Capture the cell that displays the provided text and extract its (X, Y) central coordinate. 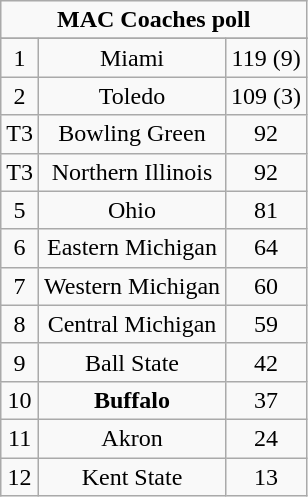
Kent State (132, 477)
60 (266, 286)
Bowling Green (132, 134)
9 (20, 362)
119 (9) (266, 58)
6 (20, 248)
Miami (132, 58)
Western Michigan (132, 286)
5 (20, 210)
37 (266, 400)
2 (20, 96)
13 (266, 477)
Central Michigan (132, 324)
81 (266, 210)
Northern Illinois (132, 172)
8 (20, 324)
10 (20, 400)
Ball State (132, 362)
42 (266, 362)
Ohio (132, 210)
12 (20, 477)
24 (266, 438)
MAC Coaches poll (154, 20)
59 (266, 324)
64 (266, 248)
Toledo (132, 96)
1 (20, 58)
7 (20, 286)
Akron (132, 438)
Eastern Michigan (132, 248)
11 (20, 438)
Buffalo (132, 400)
109 (3) (266, 96)
